Search for the cell housing the specified text and yield its [X, Y] center coordinate. 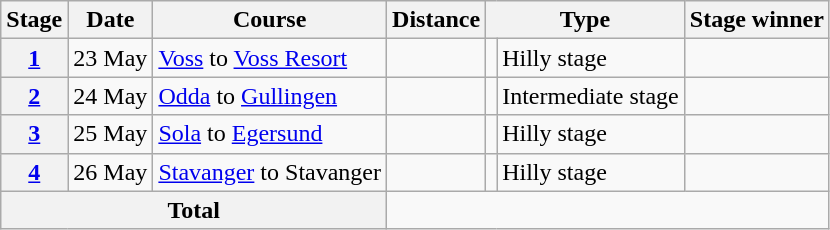
Sola to Egersund [270, 134]
Total [194, 210]
23 May [110, 58]
Course [270, 20]
3 [34, 134]
4 [34, 172]
1 [34, 58]
Stage [34, 20]
Voss to Voss Resort [270, 58]
Odda to Gullingen [270, 96]
Type [586, 20]
Stage winner [756, 20]
Distance [436, 20]
2 [34, 96]
24 May [110, 96]
26 May [110, 172]
25 May [110, 134]
Date [110, 20]
Stavanger to Stavanger [270, 172]
Intermediate stage [591, 96]
